Locate the cell with the specified text and output its (X, Y) center coordinate. 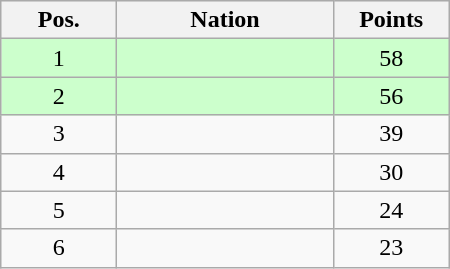
5 (59, 210)
Nation (225, 20)
24 (391, 210)
6 (59, 248)
1 (59, 58)
56 (391, 96)
3 (59, 134)
Pos. (59, 20)
2 (59, 96)
Points (391, 20)
23 (391, 248)
58 (391, 58)
39 (391, 134)
30 (391, 172)
4 (59, 172)
